For the text-containing cell, return its midpoint in (x, y) coordinate format. 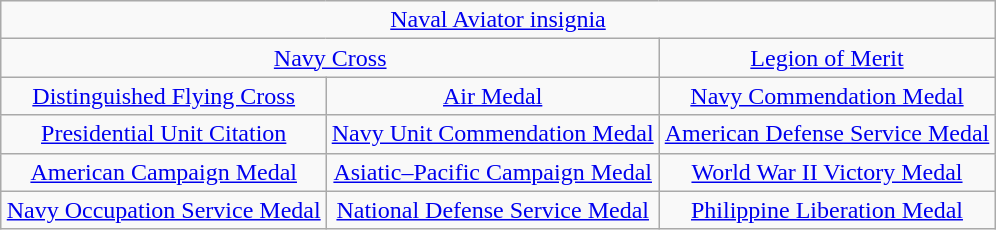
Legion of Merit (827, 58)
National Defense Service Medal (492, 210)
Air Medal (492, 96)
Distinguished Flying Cross (164, 96)
American Campaign Medal (164, 172)
Navy Unit Commendation Medal (492, 134)
Navy Occupation Service Medal (164, 210)
Asiatic–Pacific Campaign Medal (492, 172)
Navy Commendation Medal (827, 96)
World War II Victory Medal (827, 172)
Naval Aviator insignia (498, 20)
American Defense Service Medal (827, 134)
Presidential Unit Citation (164, 134)
Philippine Liberation Medal (827, 210)
Navy Cross (330, 58)
